Detect which cell encompasses the target text, then output its (x, y) center coordinate. 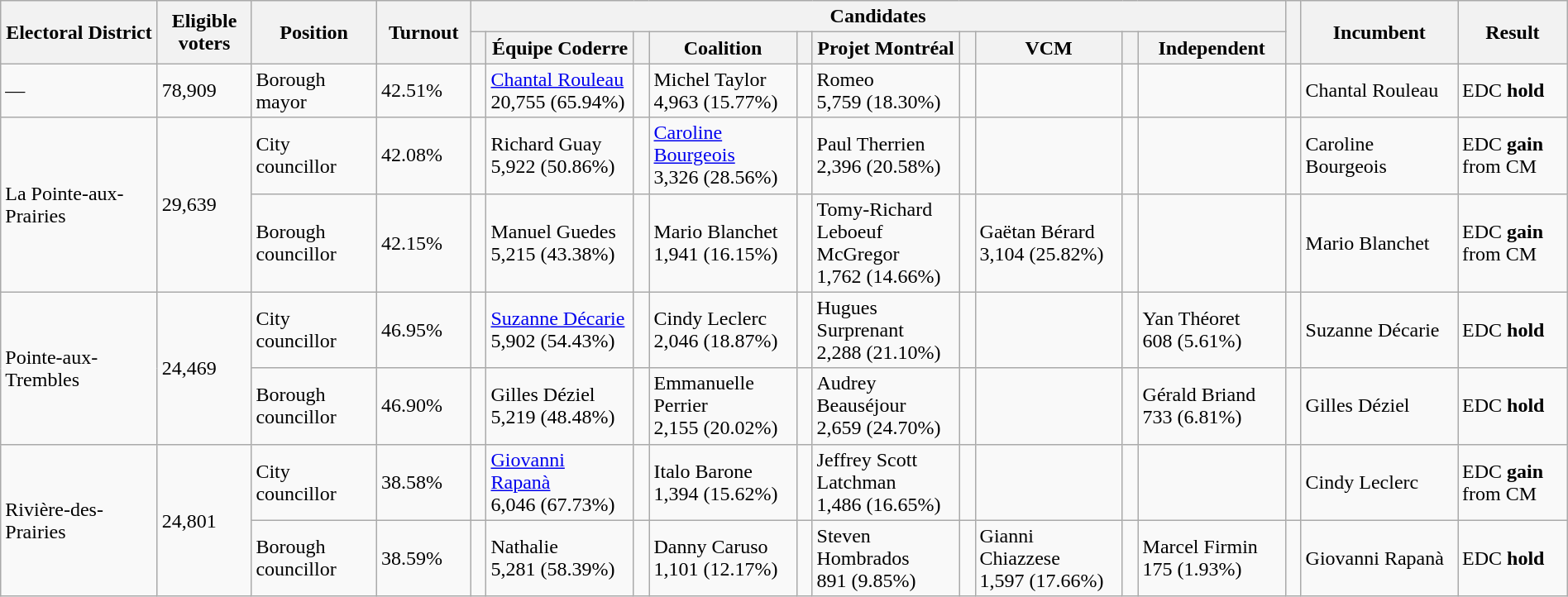
78,909 (204, 91)
Suzanne Décarie (1379, 330)
Turnout (423, 32)
38.58% (423, 482)
Gilles Déziel (1379, 406)
Cindy Leclerc2,046 (18.87%) (723, 330)
42.51% (423, 91)
Chantal Rouleau (1379, 91)
Caroline Bourgeois (1379, 155)
Cindy Leclerc (1379, 482)
42.08% (423, 155)
Michel Taylor4,963 (15.77%) (723, 91)
Mario Blanchet1,941 (16.15%) (723, 243)
Result (1512, 32)
46.95% (423, 330)
Giovanni Rapanà (1379, 558)
Manuel Guedes5,215 (43.38%) (560, 243)
Caroline Bourgeois3,326 (28.56%) (723, 155)
Gianni Chiazzese1,597 (17.66%) (1049, 558)
Emmanuelle Perrier2,155 (20.02%) (723, 406)
Incumbent (1379, 32)
29,639 (204, 205)
Jeffrey Scott Latchman1,486 (16.65%) (886, 482)
Paul Therrien2,396 (20.58%) (886, 155)
Mario Blanchet (1379, 243)
Rivière-des-Prairies (79, 520)
46.90% (423, 406)
Pointe-aux-Trembles (79, 368)
— (79, 91)
Nathalie 5,281 (58.39%) (560, 558)
Tomy-Richard Leboeuf McGregor1,762 (14.66%) (886, 243)
Yan Théoret608 (5.61%) (1212, 330)
Borough mayor (314, 91)
Eligible voters (204, 32)
Richard Guay5,922 (50.86%) (560, 155)
Gaëtan Bérard3,104 (25.82%) (1049, 243)
Position (314, 32)
Romeo 5,759 (18.30%) (886, 91)
Danny Caruso1,101 (12.17%) (723, 558)
Équipe Coderre (560, 48)
24,801 (204, 520)
Gilles Déziel5,219 (48.48%) (560, 406)
Audrey Beauséjour2,659 (24.70%) (886, 406)
42.15% (423, 243)
Electoral District (79, 32)
Suzanne Décarie5,902 (54.43%) (560, 330)
Coalition (723, 48)
Marcel Firmin175 (1.93%) (1212, 558)
Hugues Surprenant2,288 (21.10%) (886, 330)
VCM (1049, 48)
Chantal Rouleau20,755 (65.94%) (560, 91)
Italo Barone1,394 (15.62%) (723, 482)
Steven Hombrados891 (9.85%) (886, 558)
Candidates (878, 17)
Independent (1212, 48)
38.59% (423, 558)
La Pointe-aux-Prairies (79, 205)
Giovanni Rapanà6,046 (67.73%) (560, 482)
Projet Montréal (886, 48)
Gérald Briand733 (6.81%) (1212, 406)
24,469 (204, 368)
